Locate the cell with the specified text and output its (X, Y) center coordinate. 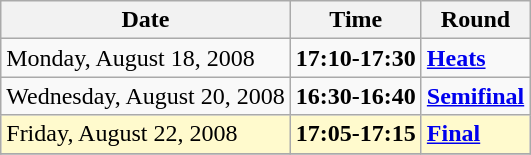
Wednesday, August 20, 2008 (146, 96)
Monday, August 18, 2008 (146, 58)
17:05-17:15 (356, 134)
16:30-16:40 (356, 96)
Date (146, 20)
Friday, August 22, 2008 (146, 134)
Semifinal (475, 96)
Final (475, 134)
Round (475, 20)
17:10-17:30 (356, 58)
Heats (475, 58)
Time (356, 20)
